Capture the cell that displays the provided text and extract its [X, Y] central coordinate. 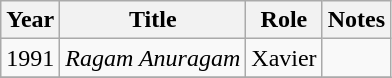
Role [284, 20]
Title [153, 20]
Xavier [284, 58]
Year [30, 20]
1991 [30, 58]
Ragam Anuragam [153, 58]
Notes [356, 20]
